Provide the (X, Y) coordinate of the cell's center where the given text is located.  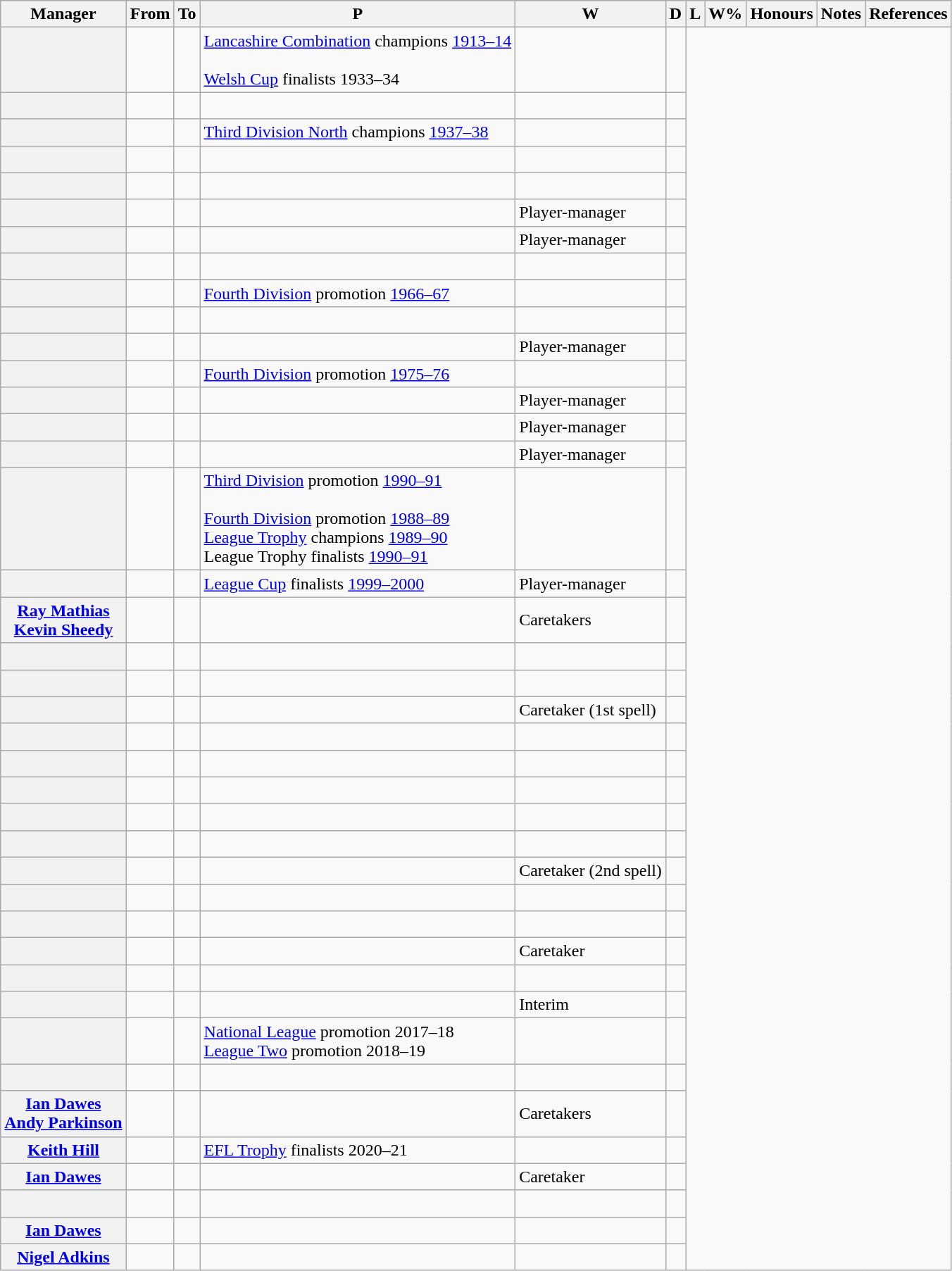
Third Division North champions 1937–38 (358, 132)
Caretaker (1st spell) (591, 710)
Fourth Division promotion 1966–67 (358, 293)
D (675, 14)
Third Division promotion 1990–91Fourth Division promotion 1988–89 League Trophy champions 1989–90 League Trophy finalists 1990–91 (358, 519)
P (358, 14)
Caretaker (2nd spell) (591, 870)
Ray Mathias Kevin Sheedy (63, 620)
Notes (841, 14)
EFL Trophy finalists 2020–21 (358, 1150)
National League promotion 2017–18League Two promotion 2018–19 (358, 1041)
To (187, 14)
Interim (591, 1005)
From (150, 14)
Honours (782, 14)
League Cup finalists 1999–2000 (358, 584)
L (696, 14)
Keith Hill (63, 1150)
Ian Dawes Andy Parkinson (63, 1114)
Manager (63, 14)
Lancashire Combination champions 1913–14Welsh Cup finalists 1933–34 (358, 60)
W (591, 14)
Fourth Division promotion 1975–76 (358, 374)
References (908, 14)
W% (725, 14)
Nigel Adkins (63, 1257)
